Scan for the cell matching the given text and deliver its (x, y) coordinate at center. 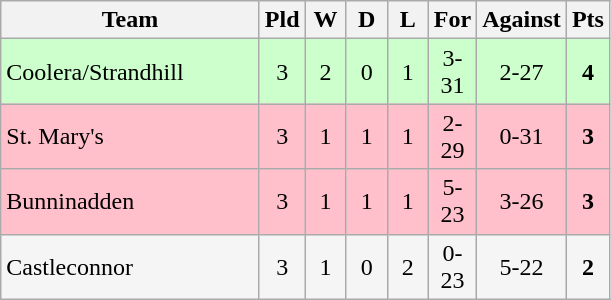
0-23 (452, 266)
5-22 (522, 266)
For (452, 20)
Against (522, 20)
Pts (588, 20)
Castleconnor (130, 266)
Pld (282, 20)
5-23 (452, 202)
3-31 (452, 72)
3-26 (522, 202)
2-27 (522, 72)
W (326, 20)
D (366, 20)
Team (130, 20)
L (408, 20)
Coolera/Strandhill (130, 72)
Bunninadden (130, 202)
0-31 (522, 136)
2-29 (452, 136)
St. Mary's (130, 136)
4 (588, 72)
